Capture the cell that displays the provided text and extract its [x, y] central coordinate. 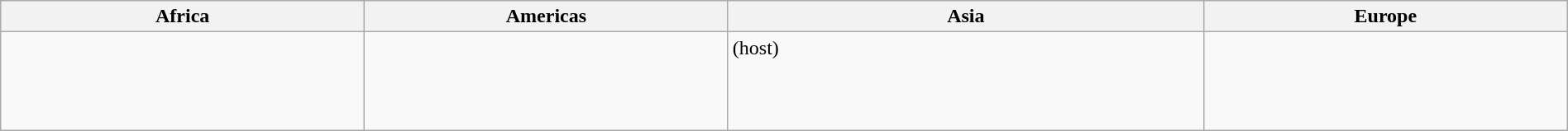
Asia [966, 16]
(host) [966, 81]
Africa [183, 16]
Europe [1385, 16]
Americas [547, 16]
